Return the (X, Y) coordinate for the center point of the cell that contains the specified text.  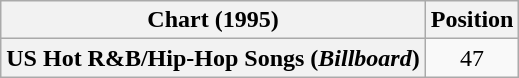
47 (472, 58)
Position (472, 20)
US Hot R&B/Hip-Hop Songs (Billboard) (213, 58)
Chart (1995) (213, 20)
